Return the (X, Y) coordinate for the center point of the cell that contains the specified text.  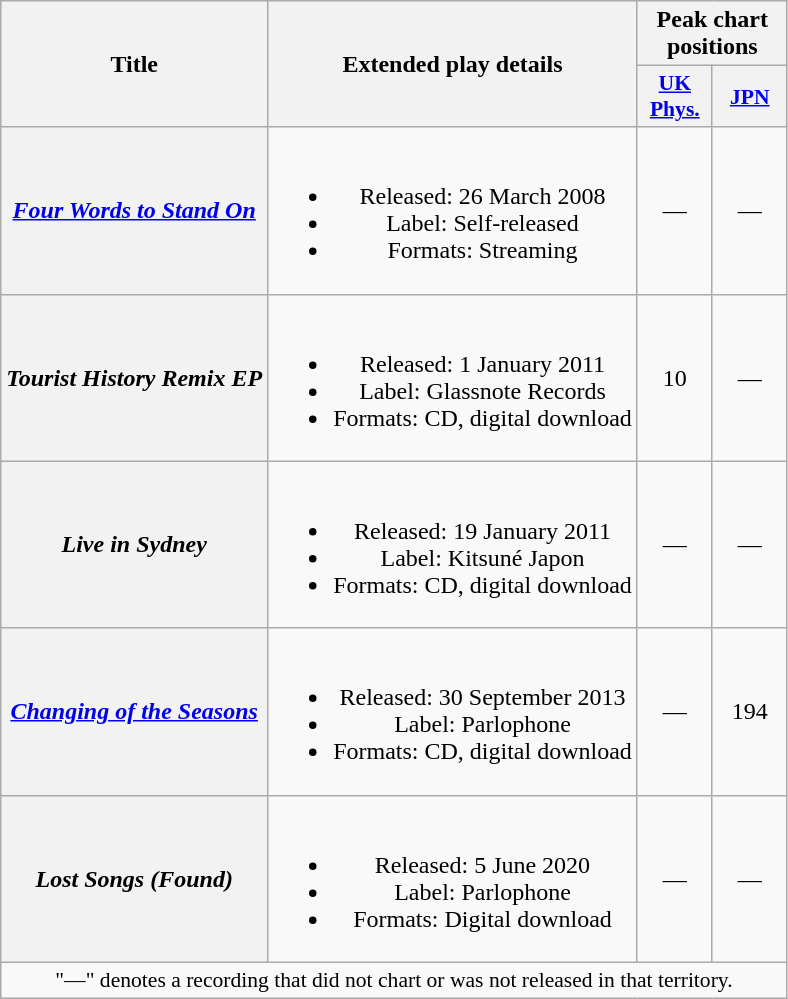
"—" denotes a recording that did not chart or was not released in that territory. (394, 980)
194 (750, 712)
Four Words to Stand On (134, 210)
10 (674, 378)
Extended play details (453, 64)
Released: 30 September 2013Label: ParlophoneFormats: CD, digital download (453, 712)
JPN (750, 96)
Title (134, 64)
Released: 5 June 2020Label: ParlophoneFormats: Digital download (453, 878)
Live in Sydney (134, 544)
Changing of the Seasons (134, 712)
Released: 26 March 2008Label: Self-releasedFormats: Streaming (453, 210)
Peak chart positions (712, 34)
UKPhys. (674, 96)
Released: 19 January 2011Label: Kitsuné JaponFormats: CD, digital download (453, 544)
Tourist History Remix EP (134, 378)
Lost Songs (Found) (134, 878)
Released: 1 January 2011Label: Glassnote RecordsFormats: CD, digital download (453, 378)
